Search for the cell housing the specified text and yield its (x, y) center coordinate. 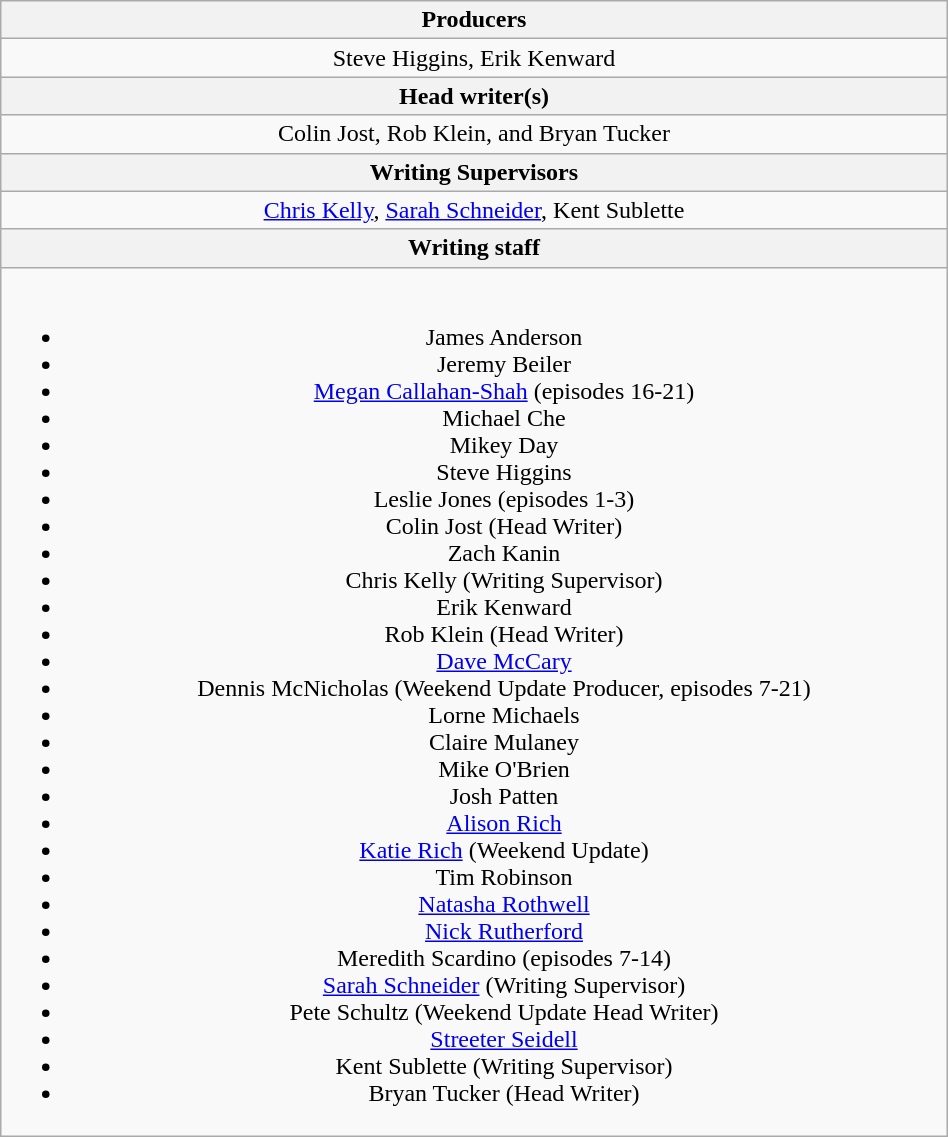
Writing staff (474, 248)
Chris Kelly, Sarah Schneider, Kent Sublette (474, 210)
Colin Jost, Rob Klein, and Bryan Tucker (474, 134)
Steve Higgins, Erik Kenward (474, 58)
Writing Supervisors (474, 172)
Head writer(s) (474, 96)
Producers (474, 20)
